Capture the cell that displays the provided text and extract its (x, y) central coordinate. 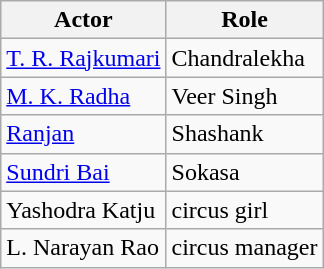
Sundri Bai (84, 172)
Yashodra Katju (84, 210)
Sokasa (244, 172)
Shashank (244, 134)
Role (244, 20)
circus manager (244, 248)
Chandralekha (244, 58)
Veer Singh (244, 96)
Ranjan (84, 134)
M. K. Radha (84, 96)
circus girl (244, 210)
Actor (84, 20)
T. R. Rajkumari (84, 58)
L. Narayan Rao (84, 248)
